Pinpoint the cell where the given text exists, returning its (X, Y) midpoint coordinate. 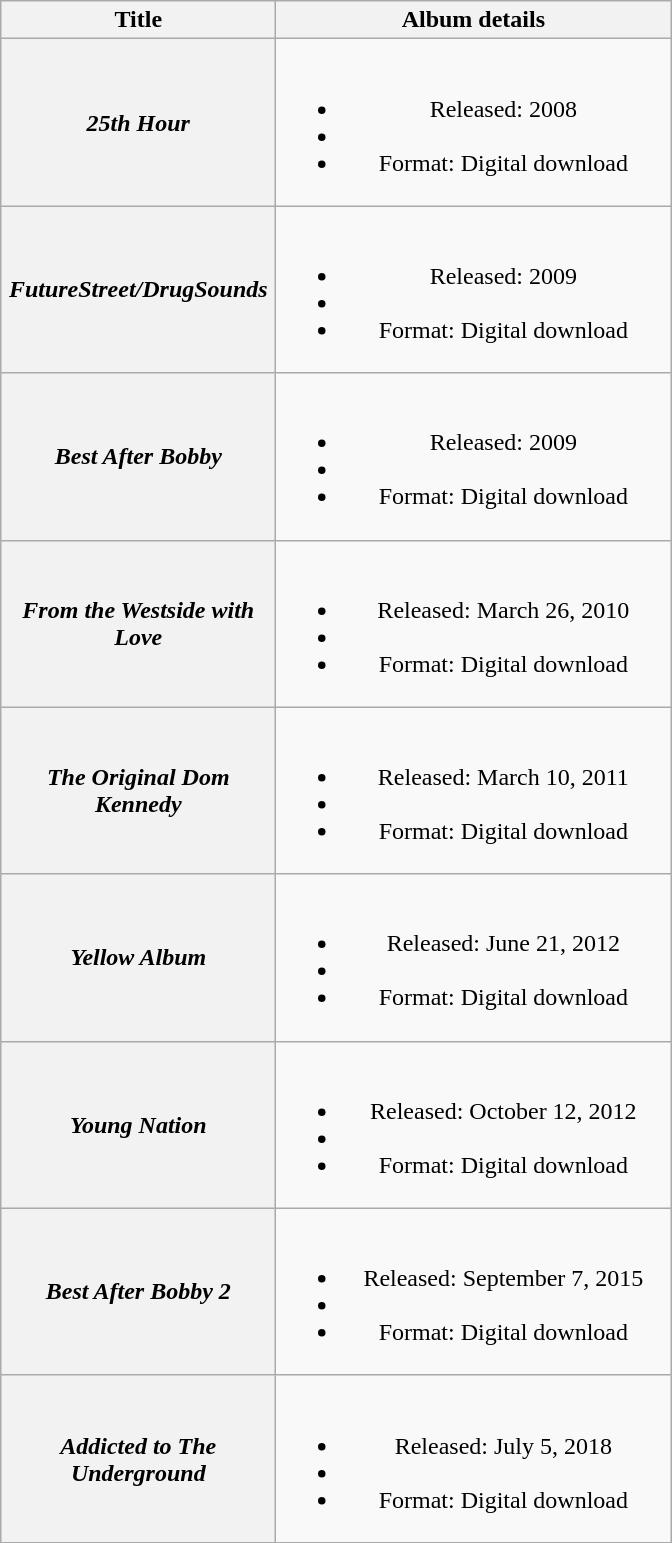
Released: June 21, 2012Format: Digital download (474, 958)
Yellow Album (138, 958)
Released: March 10, 2011Format: Digital download (474, 790)
From the Westside with Love (138, 624)
25th Hour (138, 122)
Released: March 26, 2010Format: Digital download (474, 624)
Released: 2008Format: Digital download (474, 122)
Best After Bobby 2 (138, 1292)
FutureStreet/DrugSounds (138, 290)
The Original Dom Kennedy (138, 790)
Title (138, 20)
Addicted to The Underground (138, 1458)
Young Nation (138, 1124)
Best After Bobby (138, 456)
Released: September 7, 2015Format: Digital download (474, 1292)
Released: July 5, 2018Format: Digital download (474, 1458)
Album details (474, 20)
Released: October 12, 2012Format: Digital download (474, 1124)
